Locate the cell with the specified text and output its [X, Y] center coordinate. 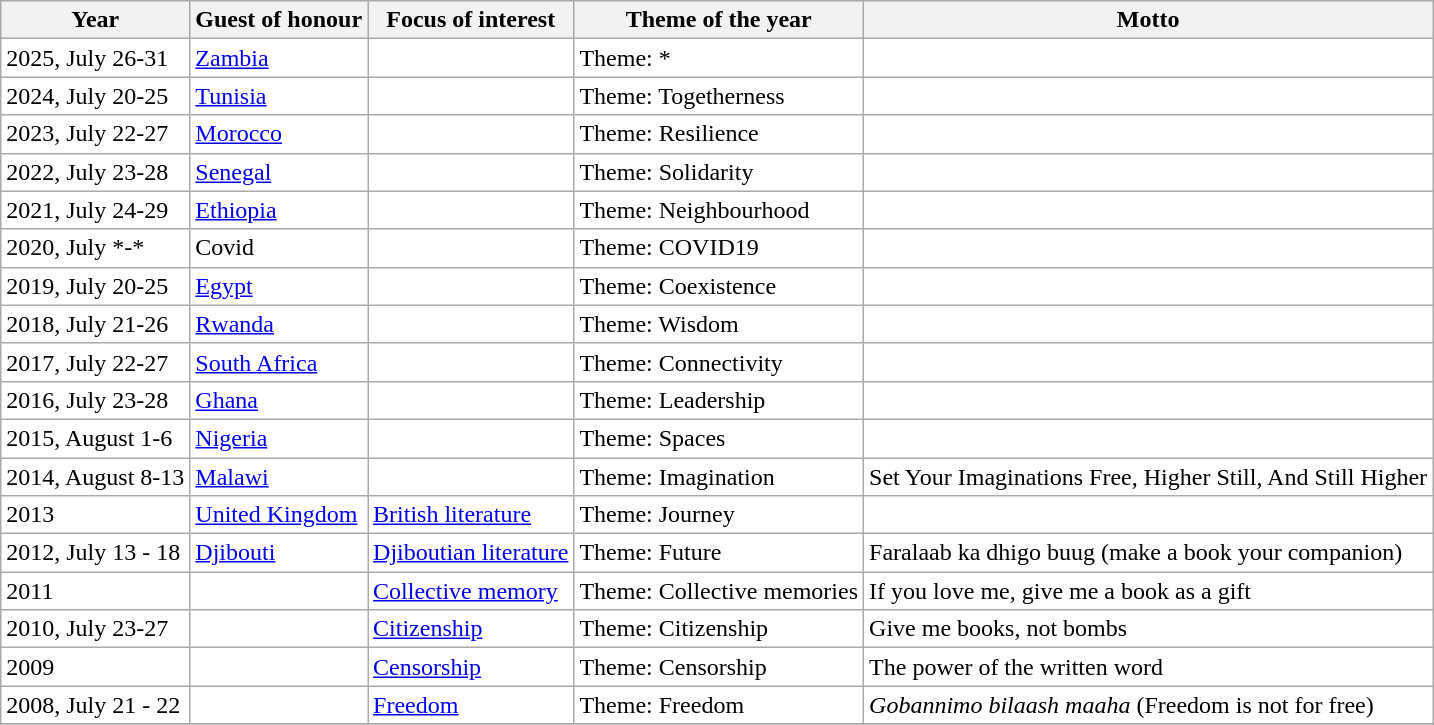
Gobannimo bilaash maaha (Freedom is not for free) [1148, 705]
Egypt [279, 286]
Censorship [471, 667]
Faralaab ka dhigo buug (make a book your companion) [1148, 553]
Theme: Coexistence [719, 286]
Theme: Togetherness [719, 96]
2010, July 23-27 [96, 629]
Focus of interest [471, 20]
Year [96, 20]
2024, July 20-25 [96, 96]
2014, August 8-13 [96, 477]
Motto [1148, 20]
Ghana [279, 400]
Collective memory [471, 591]
Theme: Journey [719, 515]
2019, July 20-25 [96, 286]
2012, July 13 - 18 [96, 553]
Set Your Imaginations Free, Higher Still, And Still Higher [1148, 477]
Theme: Wisdom [719, 324]
The power of the written word [1148, 667]
United Kingdom [279, 515]
Theme: Spaces [719, 438]
Theme: Future [719, 553]
Senegal [279, 172]
2013 [96, 515]
Malawi [279, 477]
2023, July 22-27 [96, 134]
Give me books, not bombs [1148, 629]
Guest of honour [279, 20]
Zambia [279, 58]
Theme: Connectivity [719, 362]
Theme of the year [719, 20]
Covid [279, 248]
Theme: COVID19 [719, 248]
South Africa [279, 362]
Theme: * [719, 58]
2022, July 23-28 [96, 172]
2020, July *-* [96, 248]
Theme: Resilience [719, 134]
Theme: Collective memories [719, 591]
2015, August 1-6 [96, 438]
Theme: Neighbourhood [719, 210]
British literature [471, 515]
2008, July 21 - 22 [96, 705]
Theme: Freedom [719, 705]
Citizenship [471, 629]
Theme: Imagination [719, 477]
2009 [96, 667]
Djiboutian literature [471, 553]
2021, July 24-29 [96, 210]
Nigeria [279, 438]
Morocco [279, 134]
2011 [96, 591]
Rwanda [279, 324]
Theme: Leadership [719, 400]
Theme: Solidarity [719, 172]
Theme: Censorship [719, 667]
2025, July 26-31 [96, 58]
2016, July 23-28 [96, 400]
Tunisia [279, 96]
2018, July 21-26 [96, 324]
Freedom [471, 705]
If you love me, give me a book as a gift [1148, 591]
Ethiopia [279, 210]
Djibouti [279, 553]
2017, July 22-27 [96, 362]
Theme: Citizenship [719, 629]
